Pinpoint the cell where the given text exists, returning its [X, Y] midpoint coordinate. 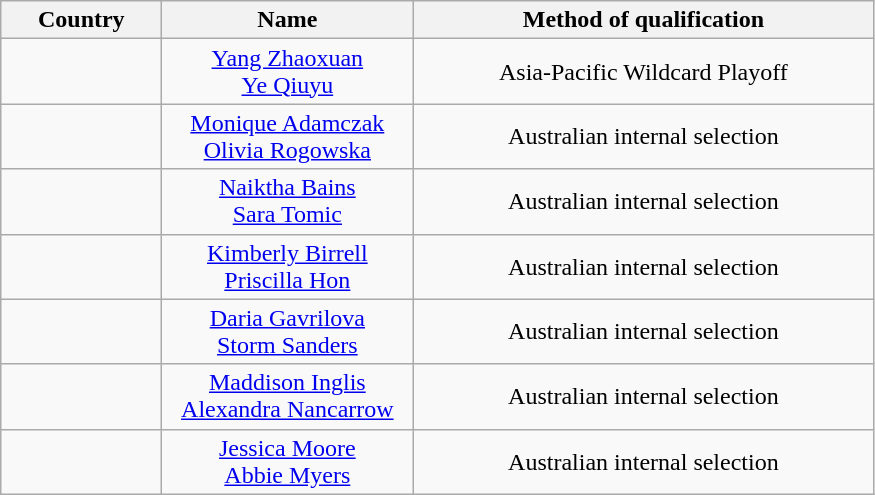
Monique Adamczak Olivia Rogowska [288, 136]
Yang Zhaoxuan Ye Qiuyu [288, 72]
Naiktha Bains Sara Tomic [288, 202]
Method of qualification [644, 20]
Name [288, 20]
Daria Gavrilova Storm Sanders [288, 332]
Country [82, 20]
Jessica Moore Abbie Myers [288, 462]
Maddison Inglis Alexandra Nancarrow [288, 396]
Kimberly Birrell Priscilla Hon [288, 266]
Asia-Pacific Wildcard Playoff [644, 72]
